Identify which cell holds the provided text, then report its [X, Y] central coordinate. 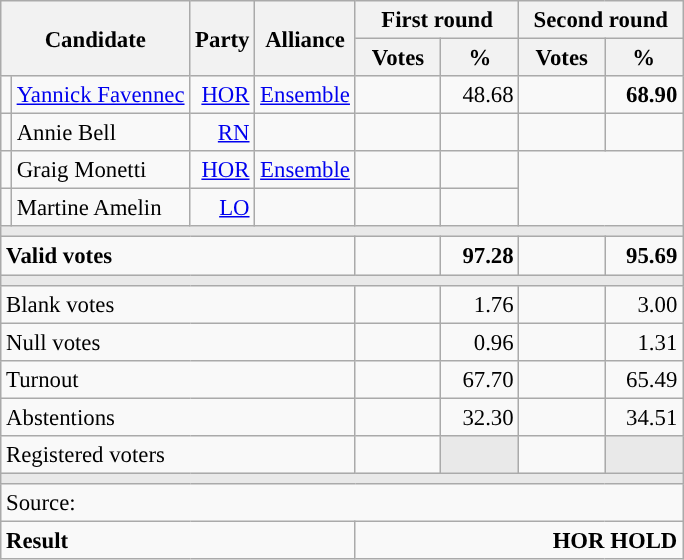
Second round [601, 20]
Registered voters [178, 455]
RN [222, 133]
Blank votes [178, 304]
Null votes [178, 342]
Valid votes [178, 256]
Martine Amelin [100, 208]
34.51 [644, 417]
LO [222, 208]
Alliance [305, 38]
Graig Monetti [100, 170]
Candidate [96, 38]
67.70 [480, 379]
Result [178, 540]
Yannick Favennec [100, 95]
1.76 [480, 304]
Abstentions [178, 417]
Party [222, 38]
95.69 [644, 256]
48.68 [480, 95]
First round [437, 20]
Source: [342, 503]
3.00 [644, 304]
1.31 [644, 342]
Turnout [178, 379]
65.49 [644, 379]
32.30 [480, 417]
0.96 [480, 342]
68.90 [644, 95]
97.28 [480, 256]
HOR HOLD [518, 540]
Annie Bell [100, 133]
